Determine the [x, y] coordinate at the center of the cell enclosing the given text.  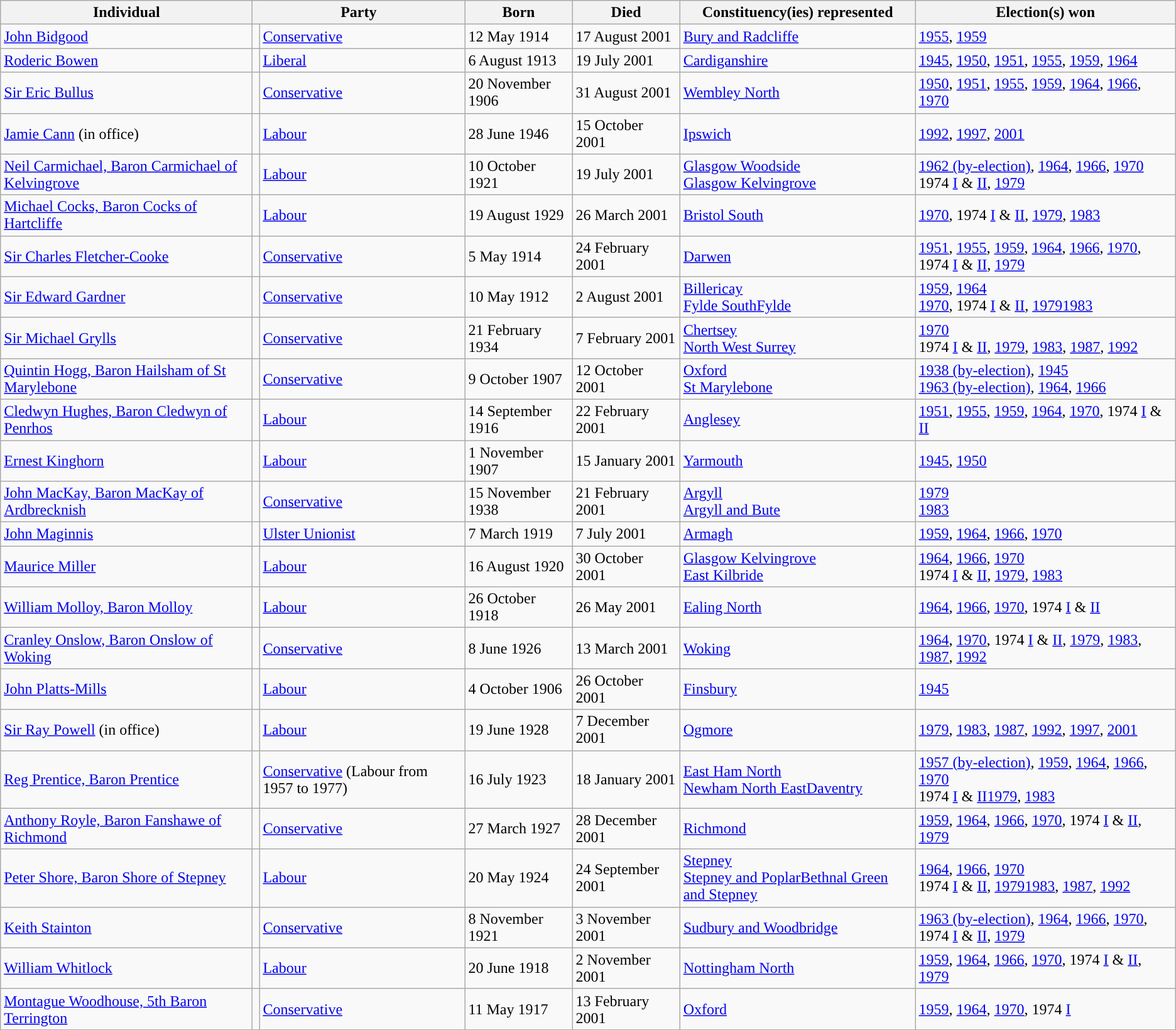
7 March 1919 [519, 534]
John Bidgood [127, 36]
19791983 [1045, 501]
10 May 1912 [519, 297]
Bury and Radcliffe [798, 36]
Ealing North [798, 607]
Conservative (Labour from 1957 to 1977) [362, 779]
1957 (by-election), 1959, 1964, 1966, 19701974 I & II1979, 1983 [1045, 779]
John MacKay, Baron MacKay of Ardbrecknish [127, 501]
20 June 1918 [519, 968]
1964, 1970, 1974 I & II, 1979, 1983, 1987, 1992 [1045, 649]
26 March 2001 [626, 215]
Born [519, 13]
Sir Edward Gardner [127, 297]
1951, 1955, 1959, 1964, 1966, 1970, 1974 I & II, 1979 [1045, 256]
Constituency(ies) represented [798, 13]
12 October 2001 [626, 378]
Peter Shore, Baron Shore of Stepney [127, 878]
OxfordSt Marylebone [798, 378]
26 October 1918 [519, 607]
Cranley Onslow, Baron Onslow of Woking [127, 649]
20 May 1924 [519, 878]
9 October 1907 [519, 378]
1951, 1955, 1959, 1964, 1970, 1974 I & II [1045, 420]
Cardiganshire [798, 60]
Ulster Unionist [362, 534]
1 November 1907 [519, 460]
15 October 2001 [626, 133]
Bristol South [798, 215]
15 November 1938 [519, 501]
Nottingham North [798, 968]
Roderic Bowen [127, 60]
1964, 1966, 19701974 I & II, 19791983, 1987, 1992 [1045, 878]
11 May 1917 [519, 1009]
27 March 1927 [519, 828]
Sudbury and Woodbridge [798, 928]
Keith Stainton [127, 928]
Wembley North [798, 93]
William Molloy, Baron Molloy [127, 607]
1938 (by-election), 19451963 (by-election), 1964, 1966 [1045, 378]
Quintin Hogg, Baron Hailsham of St Marylebone [127, 378]
1959, 19641970, 1974 I & II, 19791983 [1045, 297]
7 December 2001 [626, 730]
28 June 1946 [519, 133]
1945 [1045, 689]
1945, 1950 [1045, 460]
Party [359, 13]
Michael Cocks, Baron Cocks of Hartcliffe [127, 215]
Oxford [798, 1009]
21 February 1934 [519, 338]
Montague Woodhouse, 5th Baron Terrington [127, 1009]
1964, 1966, 1970, 1974 I & II [1045, 607]
Liberal [362, 60]
Glasgow KelvingroveEast Kilbride [798, 567]
4 October 1906 [519, 689]
19701974 I & II, 1979, 1983, 1987, 1992 [1045, 338]
1962 (by-election), 1964, 1966, 19701974 I & II, 1979 [1045, 175]
Neil Carmichael, Baron Carmichael of Kelvingrove [127, 175]
1964, 1966, 19701974 I & II, 1979, 1983 [1045, 567]
Sir Ray Powell (in office) [127, 730]
Ogmore [798, 730]
Ipswich [798, 133]
6 August 1913 [519, 60]
Jamie Cann (in office) [127, 133]
1963 (by-election), 1964, 1966, 1970, 1974 I & II, 1979 [1045, 928]
Yarmouth [798, 460]
StepneyStepney and PoplarBethnal Green and Stepney [798, 878]
Anthony Royle, Baron Fanshawe of Richmond [127, 828]
28 December 2001 [626, 828]
Cledwyn Hughes, Baron Cledwyn of Penrhos [127, 420]
2 August 2001 [626, 297]
17 August 2001 [626, 36]
10 October 1921 [519, 175]
Election(s) won [1045, 13]
7 July 2001 [626, 534]
ChertseyNorth West Surrey [798, 338]
Armagh [798, 534]
2 November 2001 [626, 968]
19 June 1928 [519, 730]
8 June 1926 [519, 649]
Reg Prentice, Baron Prentice [127, 779]
1992, 1997, 2001 [1045, 133]
Richmond [798, 828]
26 October 2001 [626, 689]
8 November 1921 [519, 928]
3 November 2001 [626, 928]
Died [626, 13]
1955, 1959 [1045, 36]
22 February 2001 [626, 420]
East Ham NorthNewham North EastDaventry [798, 779]
Individual [127, 13]
15 January 2001 [626, 460]
21 February 2001 [626, 501]
John Maginnis [127, 534]
Glasgow WoodsideGlasgow Kelvingrove [798, 175]
Ernest Kinghorn [127, 460]
5 May 1914 [519, 256]
1979, 1983, 1987, 1992, 1997, 2001 [1045, 730]
16 July 1923 [519, 779]
7 February 2001 [626, 338]
1945, 1950, 1951, 1955, 1959, 1964 [1045, 60]
1950, 1951, 1955, 1959, 1964, 1966, 1970 [1045, 93]
1959, 1964, 1966, 1970 [1045, 534]
Maurice Miller [127, 567]
Darwen [798, 256]
Sir Michael Grylls [127, 338]
Sir Charles Fletcher-Cooke [127, 256]
1959, 1964, 1970, 1974 I [1045, 1009]
12 May 1914 [519, 36]
19 August 1929 [519, 215]
ArgyllArgyll and Bute [798, 501]
24 September 2001 [626, 878]
18 January 2001 [626, 779]
13 February 2001 [626, 1009]
Woking [798, 649]
16 August 1920 [519, 567]
30 October 2001 [626, 567]
William Whitlock [127, 968]
13 March 2001 [626, 649]
BillericayFylde SouthFylde [798, 297]
26 May 2001 [626, 607]
20 November 1906 [519, 93]
24 February 2001 [626, 256]
31 August 2001 [626, 93]
14 September 1916 [519, 420]
John Platts-Mills [127, 689]
Anglesey [798, 420]
1970, 1974 I & II, 1979, 1983 [1045, 215]
Sir Eric Bullus [127, 93]
Finsbury [798, 689]
